Provide the (X, Y) coordinate of the cell's center where the given text is located.  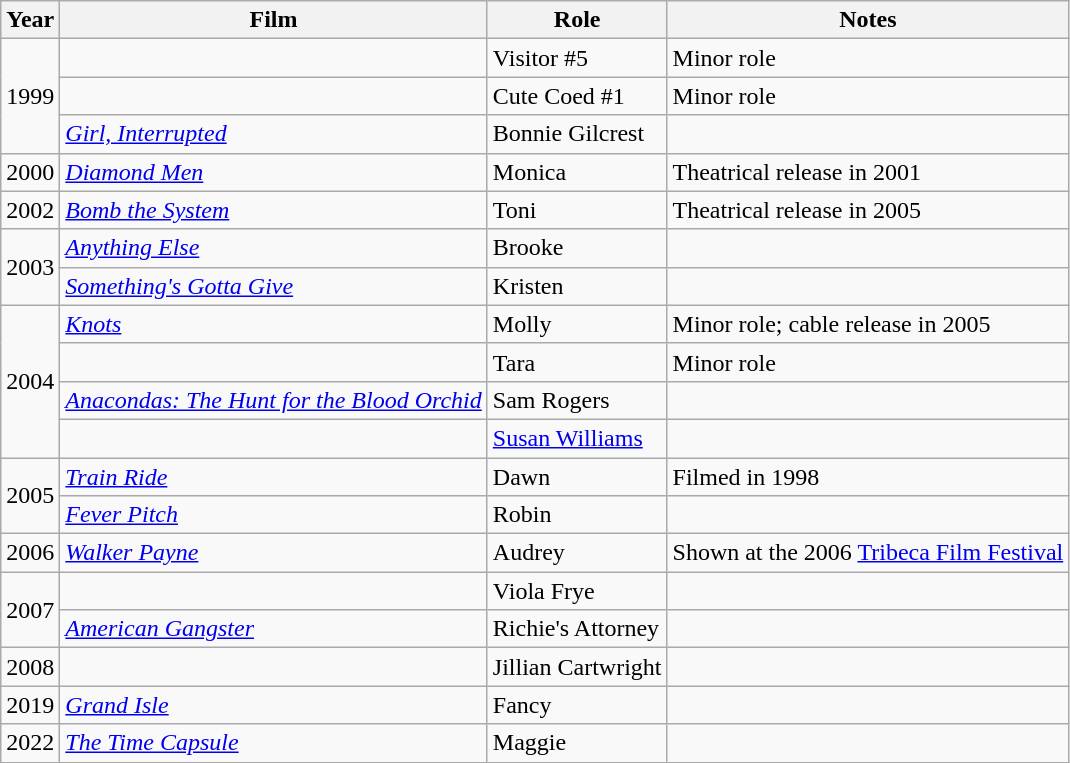
Brooke (577, 248)
Theatrical release in 2005 (868, 210)
Fancy (577, 705)
Shown at the 2006 Tribeca Film Festival (868, 553)
2007 (30, 610)
2019 (30, 705)
The Time Capsule (274, 743)
Theatrical release in 2001 (868, 172)
Train Ride (274, 477)
Anacondas: The Hunt for the Blood Orchid (274, 400)
Molly (577, 324)
Girl, Interrupted (274, 134)
Toni (577, 210)
Walker Payne (274, 553)
Robin (577, 515)
2002 (30, 210)
Audrey (577, 553)
2003 (30, 267)
Monica (577, 172)
Knots (274, 324)
American Gangster (274, 629)
Cute Coed #1 (577, 96)
Bonnie Gilcrest (577, 134)
Bomb the System (274, 210)
Visitor #5 (577, 58)
Anything Else (274, 248)
Dawn (577, 477)
2022 (30, 743)
2006 (30, 553)
Film (274, 20)
1999 (30, 96)
Viola Frye (577, 591)
Filmed in 1998 (868, 477)
2008 (30, 667)
2005 (30, 496)
Maggie (577, 743)
Susan Williams (577, 438)
2004 (30, 381)
Diamond Men (274, 172)
Jillian Cartwright (577, 667)
Notes (868, 20)
2000 (30, 172)
Tara (577, 362)
Sam Rogers (577, 400)
Year (30, 20)
Kristen (577, 286)
Something's Gotta Give (274, 286)
Minor role; cable release in 2005 (868, 324)
Grand Isle (274, 705)
Richie's Attorney (577, 629)
Role (577, 20)
Fever Pitch (274, 515)
